Identify which cell holds the provided text, then report its (X, Y) central coordinate. 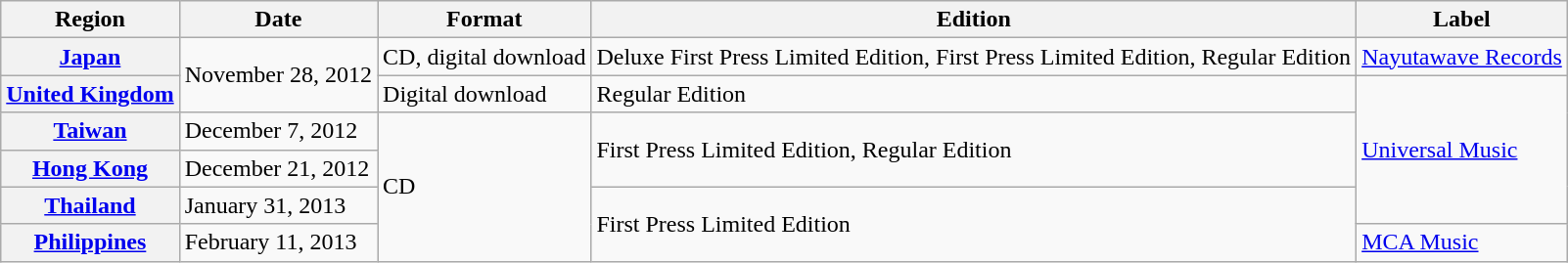
First Press Limited Edition (974, 224)
Edition (974, 20)
November 28, 2012 (278, 75)
Regular Edition (974, 94)
Philippines (90, 242)
Date (278, 20)
Region (90, 20)
CD, digital download (484, 57)
Hong Kong (90, 168)
Deluxe First Press Limited Edition, First Press Limited Edition, Regular Edition (974, 57)
CD (484, 187)
First Press Limited Edition, Regular Edition (974, 150)
Digital download (484, 94)
Japan (90, 57)
Thailand (90, 205)
Taiwan (90, 131)
Universal Music (1462, 150)
December 21, 2012 (278, 168)
Format (484, 20)
January 31, 2013 (278, 205)
United Kingdom (90, 94)
February 11, 2013 (278, 242)
MCA Music (1462, 242)
December 7, 2012 (278, 131)
Nayutawave Records (1462, 57)
Label (1462, 20)
